Search for the cell housing the specified text and yield its (X, Y) center coordinate. 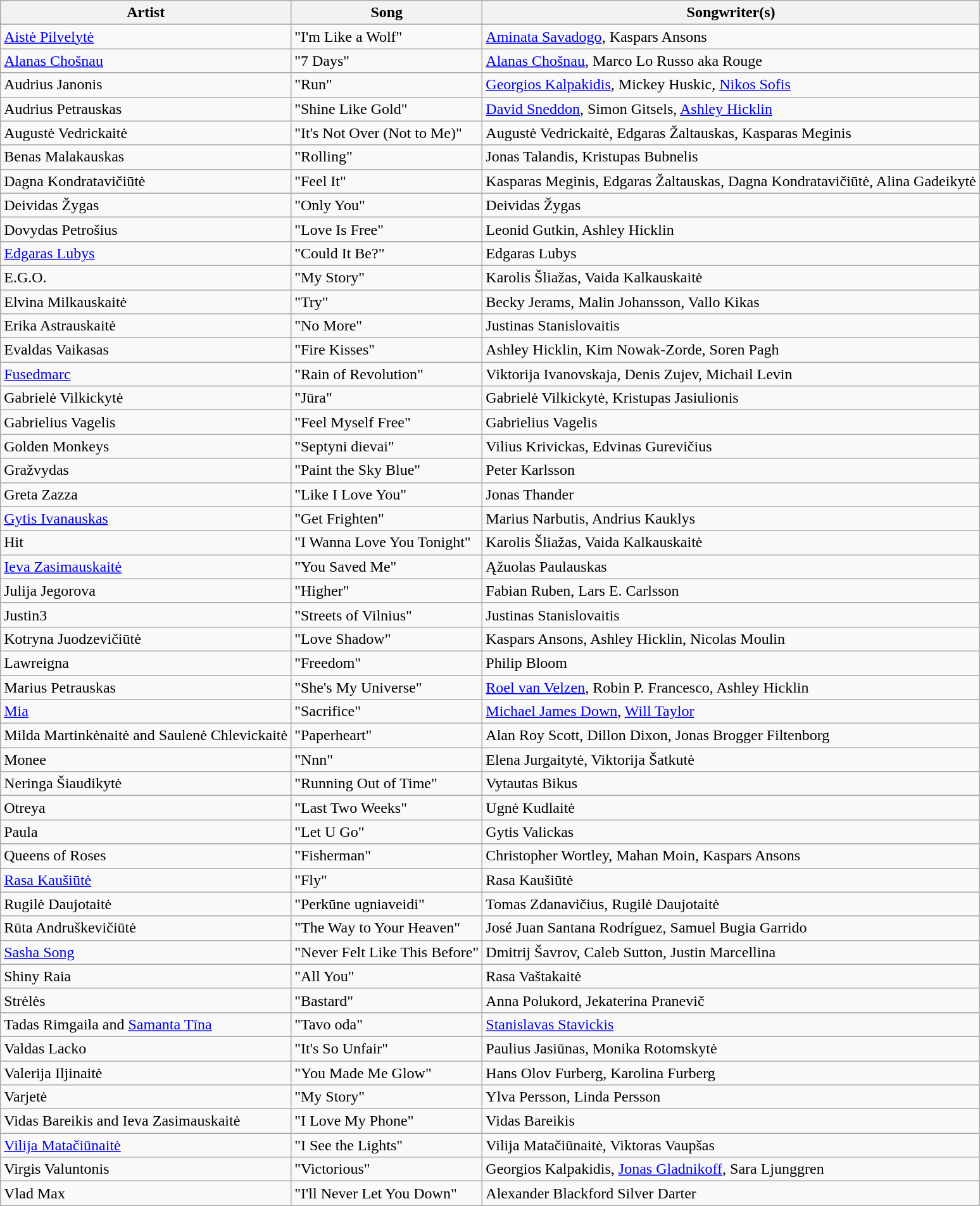
Audrius Janonis (146, 85)
"Paint the Sky Blue" (387, 470)
"Run" (387, 85)
Paulius Jasiūnas, Monika Rotomskytė (731, 1048)
Vilija Matačiūnaitė (146, 1145)
"Try" (387, 302)
Song (387, 13)
"No More" (387, 326)
Vidas Bareikis (731, 1121)
Alexander Blackford Silver Darter (731, 1193)
Ąžuolas Paulauskas (731, 567)
"Shine Like Gold" (387, 109)
Fabian Ruben, Lars E. Carlsson (731, 591)
Gabrielė Vilkickytė (146, 398)
"I'm Like a Wolf" (387, 37)
"Jūra" (387, 398)
Varjetė (146, 1097)
Dmitrij Šavrov, Caleb Sutton, Justin Marcellina (731, 952)
Aminata Savadogo, Kaspars Ansons (731, 37)
Sasha Song (146, 952)
"I'll Never Let You Down" (387, 1193)
Strėlės (146, 1000)
"Only You" (387, 205)
Becky Jerams, Malin Johansson, Vallo Kikas (731, 302)
Paula (146, 832)
"You Saved Me" (387, 567)
Dagna Kondratavičiūtė (146, 181)
"I Love My Phone" (387, 1121)
Dovydas Petrošius (146, 229)
Philip Bloom (731, 663)
Alanas Chošnau (146, 61)
Alanas Chošnau, Marco Lo Russo aka Rouge (731, 61)
Stanislavas Stavickis (731, 1024)
Gražvydas (146, 470)
Jonas Talandis, Kristupas Bubnelis (731, 157)
Hans Olov Furberg, Karolina Furberg (731, 1073)
"Victorious" (387, 1169)
Queens of Roses (146, 856)
Ieva Zasimauskaitė (146, 567)
"Could It Be?" (387, 253)
Benas Malakauskas (146, 157)
Marius Petrauskas (146, 687)
Artist (146, 13)
Elvina Milkauskaitė (146, 302)
Georgios Kalpakidis, Jonas Gladnikoff, Sara Ljunggren (731, 1169)
"Fisherman" (387, 856)
José Juan Santana Rodríguez, Samuel Bugia Garrido (731, 928)
Viktorija Ivanovskaja, Denis Zujev, Michail Levin (731, 374)
"She's My Universe" (387, 687)
Evaldas Vaikasas (146, 350)
"Freedom" (387, 663)
Alan Roy Scott, Dillon Dixon, Jonas Brogger Filtenborg (731, 736)
"Feel Myself Free" (387, 422)
Mia (146, 712)
Kotryna Juodzevičiūtė (146, 639)
Julija Jegorova (146, 591)
"Rain of Revolution" (387, 374)
E.G.O. (146, 277)
"Never Felt Like This Before" (387, 952)
"Fire Kisses" (387, 350)
"Perkūne ugniaveidi" (387, 904)
"Love Is Free" (387, 229)
Jonas Thander (731, 494)
Lawreigna (146, 663)
"Fly" (387, 880)
Vilius Krivickas, Edvinas Gurevičius (731, 446)
Gytis Valickas (731, 832)
"Tavo oda" (387, 1024)
Vilija Matačiūnaitė, Viktoras Vaupšas (731, 1145)
"Septyni dievai" (387, 446)
Michael James Down, Will Taylor (731, 712)
"Paperheart" (387, 736)
Christopher Wortley, Mahan Moin, Kaspars Ansons (731, 856)
Georgios Kalpakidis, Mickey Huskic, Nikos Sofis (731, 85)
Tadas Rimgaila and Samanta Tīna (146, 1024)
"7 Days" (387, 61)
"Love Shadow" (387, 639)
"It's Not Over (Not to Me)" (387, 133)
Ugnė Kudlaitė (731, 808)
Roel van Velzen, Robin P. Francesco, Ashley Hicklin (731, 687)
Tomas Zdanavičius, Rugilė Daujotaitė (731, 904)
"I See the Lights" (387, 1145)
Anna Polukord, Jekaterina Pranevič (731, 1000)
"Bastard" (387, 1000)
Vytautas Bikus (731, 784)
Aistė Pilvelytė (146, 37)
Otreya (146, 808)
"The Way to Your Heaven" (387, 928)
Rugilė Daujotaitė (146, 904)
"Nnn" (387, 760)
Justin3 (146, 615)
Valerija Iljinaitė (146, 1073)
Shiny Raia (146, 976)
"Like I Love You" (387, 494)
"Rolling" (387, 157)
Ylva Persson, Linda Persson (731, 1097)
Elena Jurgaitytė, Viktorija Šatkutė (731, 760)
Monee (146, 760)
Kasparas Meginis, Edgaras Žaltauskas, Dagna Kondratavičiūtė, Alina Gadeikytė (731, 181)
Ashley Hicklin, Kim Nowak-Zorde, Soren Pagh (731, 350)
Rasa Vaštakaitė (731, 976)
Vlad Max (146, 1193)
"I Wanna Love You Tonight" (387, 543)
Neringa Šiaudikytė (146, 784)
Marius Narbutis, Andrius Kauklys (731, 518)
"Streets of Vilnius" (387, 615)
Leonid Gutkin, Ashley Hicklin (731, 229)
Augustė Vedrickaitė (146, 133)
Fusedmarc (146, 374)
"Last Two Weeks" (387, 808)
Gabrielė Vilkickytė, Kristupas Jasiulionis (731, 398)
Peter Karlsson (731, 470)
Virgis Valuntonis (146, 1169)
"Let U Go" (387, 832)
Golden Monkeys (146, 446)
Augustė Vedrickaitė, Edgaras Žaltauskas, Kasparas Meginis (731, 133)
David Sneddon, Simon Gitsels, Ashley Hicklin (731, 109)
"Get Frighten" (387, 518)
Gytis Ivanauskas (146, 518)
"It's So Unfair" (387, 1048)
"All You" (387, 976)
Hit (146, 543)
Erika Astrauskaitė (146, 326)
Valdas Lacko (146, 1048)
Audrius Petrauskas (146, 109)
Rūta Andruškevičiūtė (146, 928)
"Higher" (387, 591)
Songwriter(s) (731, 13)
Milda Martinkėnaitė and Saulenė Chlevickaitė (146, 736)
"You Made Me Glow" (387, 1073)
Greta Zazza (146, 494)
"Feel It" (387, 181)
"Sacrifice" (387, 712)
Vidas Bareikis and Ieva Zasimauskaitė (146, 1121)
Kaspars Ansons, Ashley Hicklin, Nicolas Moulin (731, 639)
"Running Out of Time" (387, 784)
